Search for the cell housing the specified text and yield its (x, y) center coordinate. 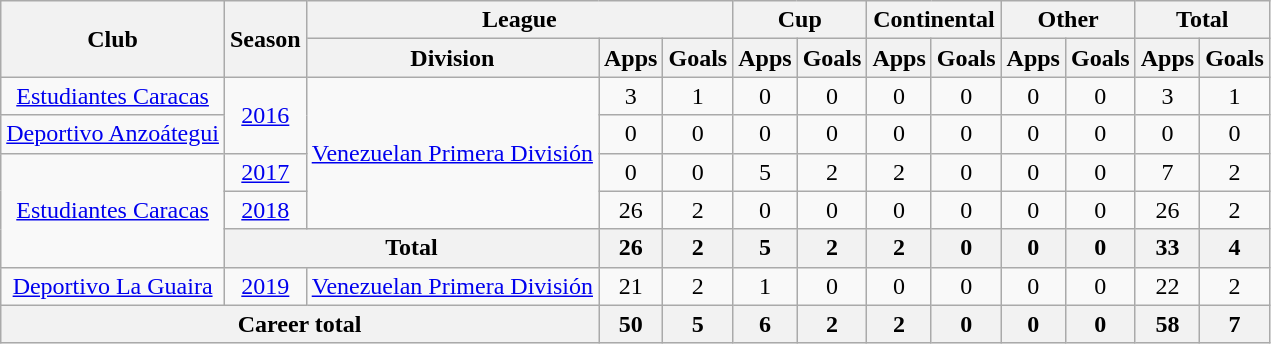
Other (1068, 20)
2017 (265, 172)
2018 (265, 210)
Division (452, 58)
Club (113, 39)
4 (1235, 248)
League (519, 20)
50 (630, 324)
2016 (265, 115)
33 (1167, 248)
21 (630, 286)
2019 (265, 286)
Cup (800, 20)
6 (765, 324)
58 (1167, 324)
Continental (934, 20)
Career total (300, 324)
Deportivo La Guaira (113, 286)
22 (1167, 286)
Season (265, 39)
Deportivo Anzoátegui (113, 134)
